Find where the given text appears and provide that cell's center as (x, y) coordinate. 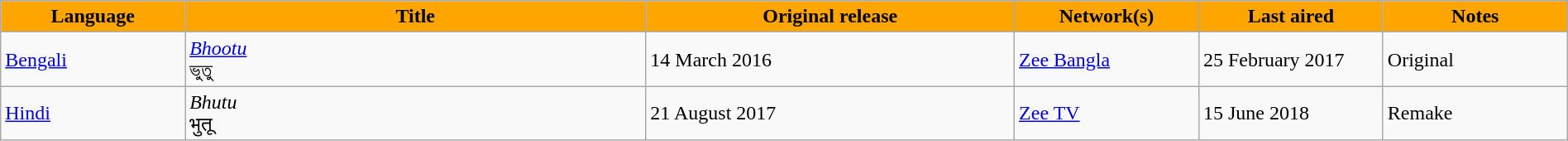
Remake (1475, 113)
Zee TV (1107, 113)
Bhootu ভুতু (415, 60)
Bengali (93, 60)
Title (415, 17)
21 August 2017 (830, 113)
15 June 2018 (1290, 113)
Notes (1475, 17)
Last aired (1290, 17)
14 March 2016 (830, 60)
25 February 2017 (1290, 60)
Network(s) (1107, 17)
Language (93, 17)
Zee Bangla (1107, 60)
Bhutu भुतू (415, 113)
Hindi (93, 113)
Original (1475, 60)
Original release (830, 17)
